From the cell containing the given text, extract its center point as (x, y) coordinate. 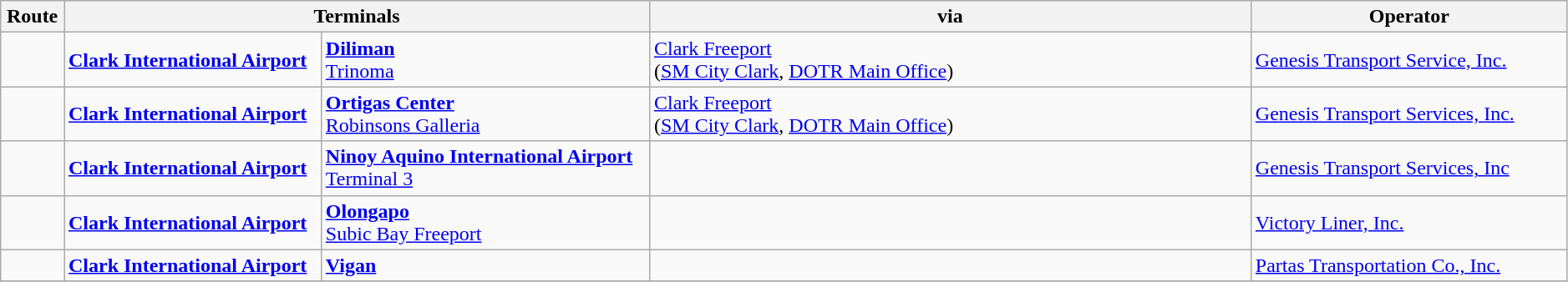
Ninoy Aquino International AirportTerminal 3 (485, 169)
Victory Liner, Inc. (1408, 222)
Operator (1408, 17)
Terminals (356, 17)
Genesis Transport Service, Inc. (1408, 60)
Genesis Transport Services, Inc (1408, 169)
Route (33, 17)
Vigan (485, 265)
via (950, 17)
OlongapoSubic Bay Freeport (485, 222)
Genesis Transport Services, Inc. (1408, 113)
DilimanTrinoma (485, 60)
Ortigas CenterRobinsons Galleria (485, 113)
Partas Transportation Co., Inc. (1408, 265)
